From the cell containing the given text, extract its center point as (X, Y) coordinate. 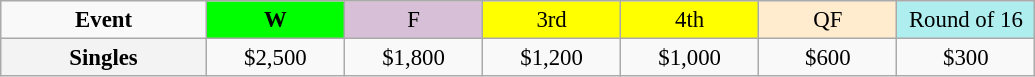
Event (104, 20)
$1,200 (552, 58)
3rd (552, 20)
$600 (828, 58)
$1,800 (413, 58)
QF (828, 20)
4th (690, 20)
F (413, 20)
$300 (966, 58)
$1,000 (690, 58)
Round of 16 (966, 20)
Singles (104, 58)
W (275, 20)
$2,500 (275, 58)
